Detect which cell encompasses the target text, then output its [x, y] center coordinate. 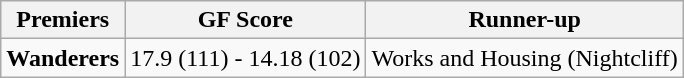
Works and Housing (Nightcliff) [524, 58]
Runner-up [524, 20]
GF Score [246, 20]
17.9 (111) - 14.18 (102) [246, 58]
Premiers [63, 20]
Wanderers [63, 58]
